Find where the given text appears and provide that cell's center as (X, Y) coordinate. 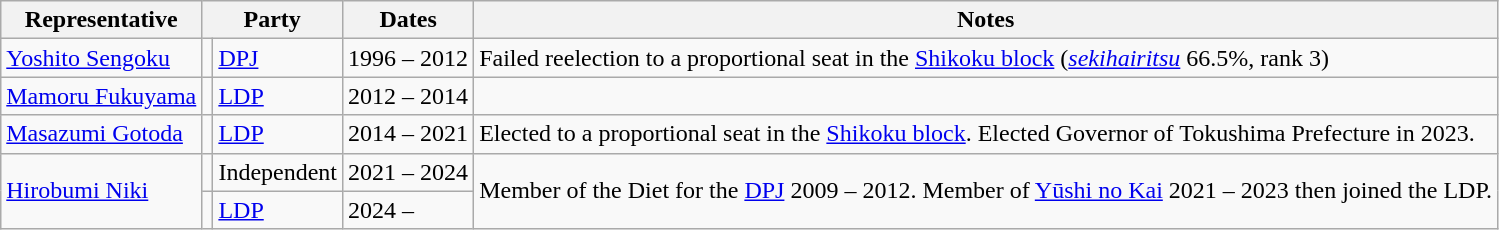
2021 – 2024 (408, 172)
Independent (278, 172)
Masazumi Gotoda (102, 134)
2024 – (408, 210)
Failed reelection to a proportional seat in the Shikoku block (sekihairitsu 66.5%, rank 3) (986, 58)
Dates (408, 20)
2012 – 2014 (408, 96)
Hirobumi Niki (102, 191)
Notes (986, 20)
1996 – 2012 (408, 58)
Member of the Diet for the DPJ 2009 – 2012. Member of Yūshi no Kai 2021 – 2023 then joined the LDP. (986, 191)
Yoshito Sengoku (102, 58)
Mamoru Fukuyama (102, 96)
Representative (102, 20)
DPJ (278, 58)
2014 – 2021 (408, 134)
Elected to a proportional seat in the Shikoku block. Elected Governor of Tokushima Prefecture in 2023. (986, 134)
Party (272, 20)
